Detect which cell encompasses the target text, then output its (X, Y) center coordinate. 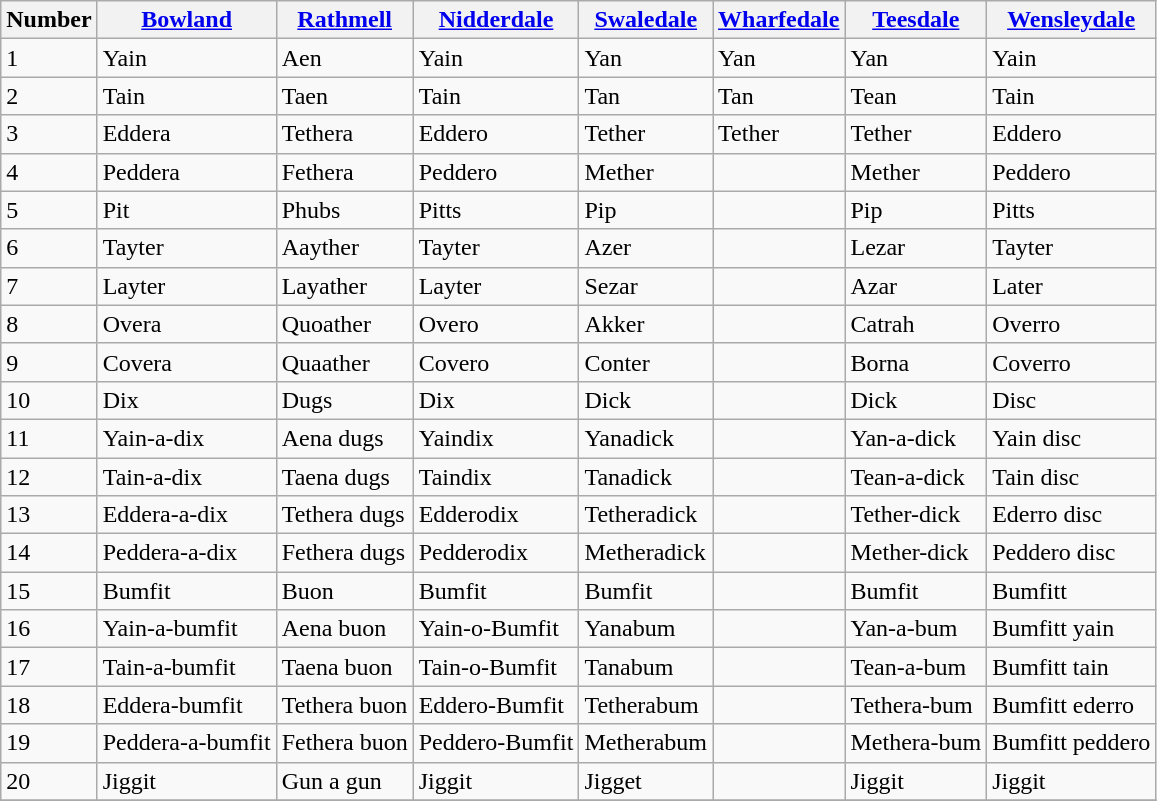
12 (49, 477)
2 (49, 96)
Tean (916, 96)
Tethera dugs (344, 515)
Tanabum (646, 667)
Yan-a-bum (916, 629)
Layather (344, 286)
Tanadick (646, 477)
11 (49, 438)
Yaindix (496, 438)
9 (49, 362)
Tethera buon (344, 705)
Fethera dugs (344, 553)
Overo (496, 324)
Metheradick (646, 553)
Tain-o-Bumfit (496, 667)
Aayther (344, 248)
Tetherabum (646, 705)
17 (49, 667)
Taena buon (344, 667)
Edderodix (496, 515)
Buon (344, 591)
Azar (916, 286)
Akker (646, 324)
Bowland (186, 20)
Phubs (344, 210)
1 (49, 58)
Borna (916, 362)
Taen (344, 96)
20 (49, 781)
Tean-a-dick (916, 477)
15 (49, 591)
16 (49, 629)
Covero (496, 362)
Bumfitt ederro (1072, 705)
13 (49, 515)
Tain disc (1072, 477)
Pit (186, 210)
Sezar (646, 286)
Eddera-a-dix (186, 515)
Bumfitt peddero (1072, 743)
Later (1072, 286)
Yain-a-dix (186, 438)
Yain-o-Bumfit (496, 629)
Taena dugs (344, 477)
6 (49, 248)
Lezar (916, 248)
Tean-a-bum (916, 667)
Tetheradick (646, 515)
Aen (344, 58)
Methera-bum (916, 743)
Teesdale (916, 20)
Yanabum (646, 629)
Aena dugs (344, 438)
14 (49, 553)
3 (49, 134)
Conter (646, 362)
Gun a gun (344, 781)
Peddera-a-bumfit (186, 743)
Tether-dick (916, 515)
Peddero-Bumfit (496, 743)
Fethera (344, 172)
Yanadick (646, 438)
Yan-a-dick (916, 438)
Disc (1072, 400)
Aena buon (344, 629)
Quaather (344, 362)
Peddera-a-dix (186, 553)
4 (49, 172)
Rathmell (344, 20)
Bumfitt (1072, 591)
Eddera-bumfit (186, 705)
Coverro (1072, 362)
Overa (186, 324)
Peddero disc (1072, 553)
Taindix (496, 477)
Overro (1072, 324)
Number (49, 20)
Mether-dick (916, 553)
8 (49, 324)
Pedderodix (496, 553)
Wensleydale (1072, 20)
5 (49, 210)
Bumfitt yain (1072, 629)
Tethera-bum (916, 705)
Wharfedale (779, 20)
Fethera buon (344, 743)
Eddero-Bumfit (496, 705)
Metherabum (646, 743)
Quoather (344, 324)
Bumfitt tain (1072, 667)
Jigget (646, 781)
7 (49, 286)
Yain disc (1072, 438)
19 (49, 743)
Yain-a-bumfit (186, 629)
Swaledale (646, 20)
18 (49, 705)
Tain-a-dix (186, 477)
Nidderdale (496, 20)
Catrah (916, 324)
Ederro disc (1072, 515)
Peddera (186, 172)
Dugs (344, 400)
Tain-a-bumfit (186, 667)
Tethera (344, 134)
Eddera (186, 134)
10 (49, 400)
Covera (186, 362)
Azer (646, 248)
